Search for the cell housing the specified text and yield its (x, y) center coordinate. 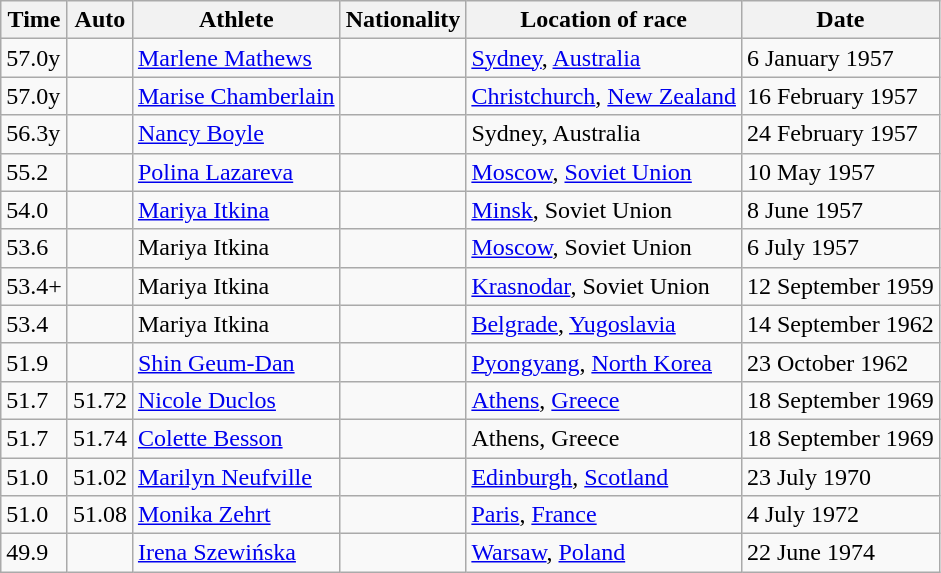
6 January 1957 (840, 58)
54.0 (34, 210)
Christchurch, New Zealand (604, 96)
53.4 (34, 324)
Irena Szewińska (236, 553)
Location of race (604, 20)
Athlete (236, 20)
Time (34, 20)
51.74 (100, 438)
16 February 1957 (840, 96)
Belgrade, Yugoslavia (604, 324)
Shin Geum-Dan (236, 362)
Marlene Mathews (236, 58)
55.2 (34, 172)
Nicole Duclos (236, 400)
Auto (100, 20)
53.6 (34, 248)
56.3y (34, 134)
Minsk, Soviet Union (604, 210)
Nancy Boyle (236, 134)
Monika Zehrt (236, 515)
Nationality (403, 20)
49.9 (34, 553)
Krasnodar, Soviet Union (604, 286)
4 July 1972 (840, 515)
51.72 (100, 400)
Marise Chamberlain (236, 96)
10 May 1957 (840, 172)
6 July 1957 (840, 248)
Pyongyang, North Korea (604, 362)
Warsaw, Poland (604, 553)
24 February 1957 (840, 134)
53.4+ (34, 286)
51.9 (34, 362)
8 June 1957 (840, 210)
Marilyn Neufville (236, 477)
Paris, France (604, 515)
12 September 1959 (840, 286)
23 July 1970 (840, 477)
22 June 1974 (840, 553)
51.08 (100, 515)
Polina Lazareva (236, 172)
Colette Besson (236, 438)
23 October 1962 (840, 362)
51.02 (100, 477)
Date (840, 20)
14 September 1962 (840, 324)
Edinburgh, Scotland (604, 477)
